Pinpoint the cell where the given text exists, returning its [x, y] midpoint coordinate. 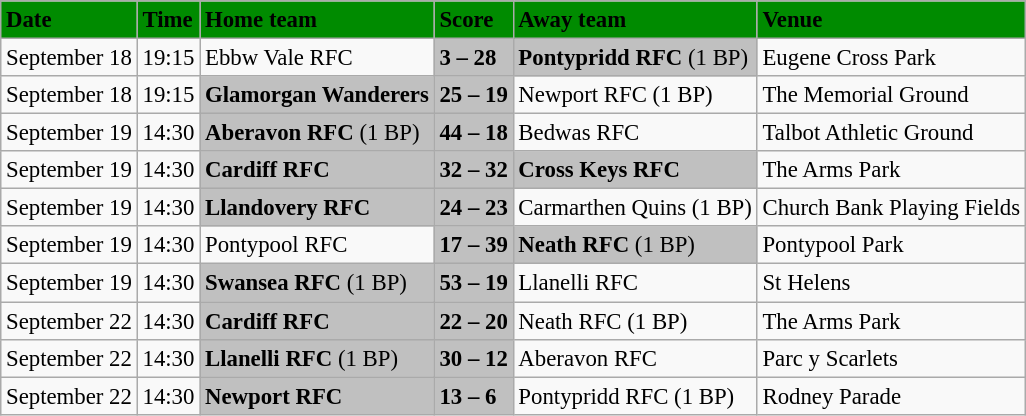
Rodney Parade [891, 396]
Aberavon RFC [635, 358]
Llanelli RFC [635, 283]
13 – 6 [474, 396]
Home team [317, 20]
Swansea RFC (1 BP) [317, 283]
Bedwas RFC [635, 133]
Glamorgan Wanderers [317, 95]
44 – 18 [474, 133]
53 – 19 [474, 283]
Cross Keys RFC [635, 170]
Llandovery RFC [317, 208]
St Helens [891, 283]
Score [474, 20]
Away team [635, 20]
Ebbw Vale RFC [317, 57]
Church Bank Playing Fields [891, 208]
32 – 32 [474, 170]
The Memorial Ground [891, 95]
Newport RFC [317, 396]
Pontypool RFC [317, 245]
Newport RFC (1 BP) [635, 95]
Carmarthen Quins (1 BP) [635, 208]
3 – 28 [474, 57]
Pontypool Park [891, 245]
22 – 20 [474, 321]
Time [168, 20]
30 – 12 [474, 358]
Venue [891, 20]
Aberavon RFC (1 BP) [317, 133]
Parc y Scarlets [891, 358]
24 – 23 [474, 208]
Eugene Cross Park [891, 57]
Talbot Athletic Ground [891, 133]
17 – 39 [474, 245]
25 – 19 [474, 95]
Llanelli RFC (1 BP) [317, 358]
Date [69, 20]
